Capture the cell that displays the provided text and extract its (x, y) central coordinate. 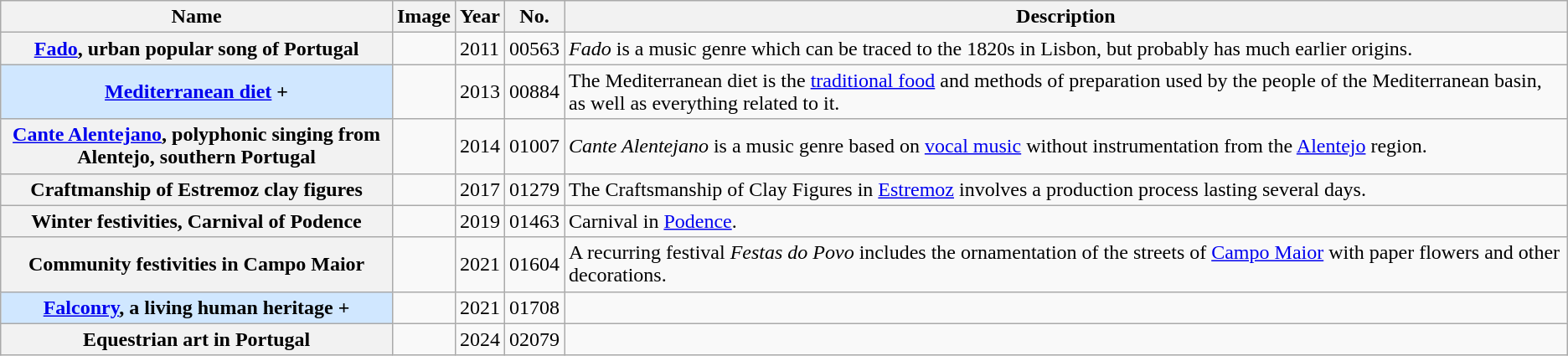
Cante Alentejano is a music genre based on vocal music without instrumentation from the Alentejo region. (1066, 146)
Year (479, 17)
01463 (534, 221)
01708 (534, 307)
01007 (534, 146)
Falconry, a living human heritage + (197, 307)
Cante Alentejano, polyphonic singing from Alentejo, southern Portugal (197, 146)
Image (424, 17)
Craftmanship of Estremoz clay figures (197, 189)
2011 (479, 49)
00563 (534, 49)
Fado, urban popular song of Portugal (197, 49)
01279 (534, 189)
Mediterranean diet + (197, 92)
00884 (534, 92)
The Craftsmanship of Clay Figures in Estremoz involves a production process lasting several days. (1066, 189)
2013 (479, 92)
2024 (479, 339)
Equestrian art in Portugal (197, 339)
Winter festivities, Carnival of Podence (197, 221)
02079 (534, 339)
Fado is a music genre which can be traced to the 1820s in Lisbon, but probably has much earlier origins. (1066, 49)
01604 (534, 265)
2017 (479, 189)
Carnival in Podence. (1066, 221)
Description (1066, 17)
2019 (479, 221)
Name (197, 17)
A recurring festival Festas do Povo includes the ornamentation of the streets of Campo Maior with paper flowers and other decorations. (1066, 265)
2014 (479, 146)
No. (534, 17)
Community festivities in Campo Maior (197, 265)
